Scan for the cell matching the given text and deliver its [x, y] coordinate at center. 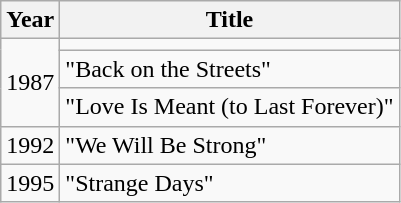
"Strange Days" [230, 183]
1995 [30, 183]
Title [230, 20]
Year [30, 20]
1992 [30, 145]
1987 [30, 82]
"We Will Be Strong" [230, 145]
"Love Is Meant (to Last Forever)" [230, 107]
"Back on the Streets" [230, 69]
